From the cell containing the given text, extract its center point as (X, Y) coordinate. 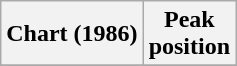
Peakposition (189, 34)
Chart (1986) (72, 34)
